Identify which cell holds the provided text, then report its (x, y) central coordinate. 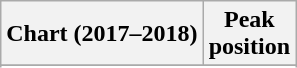
Chart (2017–2018) (102, 34)
Peakposition (249, 34)
